Determine the [x, y] coordinate at the center of the cell enclosing the given text.  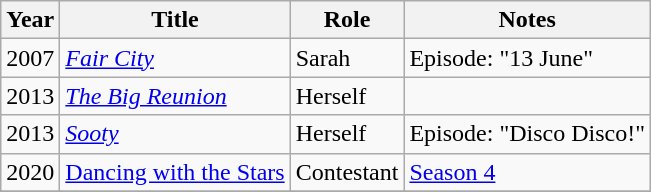
Role [347, 20]
2007 [30, 58]
Episode: "Disco Disco!" [528, 134]
The Big Reunion [175, 96]
2020 [30, 172]
Fair City [175, 58]
Sooty [175, 134]
Contestant [347, 172]
Season 4 [528, 172]
Episode: "13 June" [528, 58]
Title [175, 20]
Notes [528, 20]
Sarah [347, 58]
Year [30, 20]
Dancing with the Stars [175, 172]
